From the cell containing the given text, extract its center point as [X, Y] coordinate. 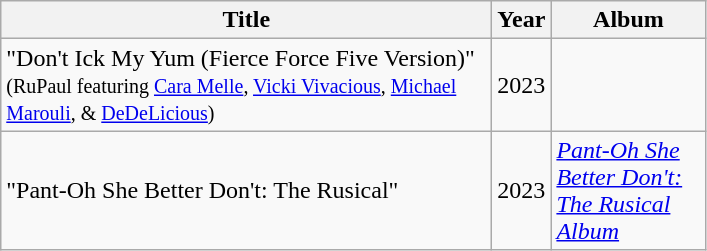
Year [522, 20]
"Don't Ick My Yum (Fierce Force Five Version)"(RuPaul featuring Cara Melle, Vicki Vivacious, Michael Marouli, & DeDeLicious) [246, 85]
Pant-Oh She Better Don't: The Rusical Album [628, 190]
Album [628, 20]
"Pant-Oh She Better Don't: The Rusical" [246, 190]
Title [246, 20]
